Return (X, Y) of the center of cell containing provided text 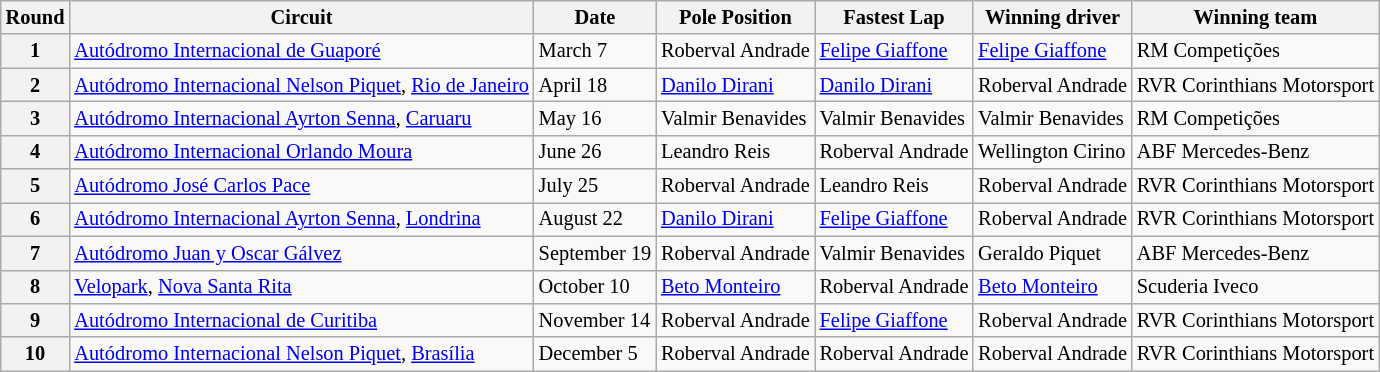
Scuderia Iveco (1256, 287)
June 26 (595, 152)
Autódromo José Carlos Pace (301, 186)
Autódromo Internacional de Curitiba (301, 320)
March 7 (595, 51)
Autódromo Internacional de Guaporé (301, 51)
October 10 (595, 287)
Circuit (301, 17)
Wellington Cirino (1052, 152)
6 (36, 219)
1 (36, 51)
Pole Position (736, 17)
Velopark, Nova Santa Rita (301, 287)
April 18 (595, 85)
Autódromo Internacional Ayrton Senna, Londrina (301, 219)
Autódromo Juan y Oscar Gálvez (301, 253)
Winning team (1256, 17)
10 (36, 354)
Geraldo Piquet (1052, 253)
November 14 (595, 320)
Fastest Lap (894, 17)
Autódromo Internacional Nelson Piquet, Brasília (301, 354)
Autódromo Internacional Orlando Moura (301, 152)
2 (36, 85)
Autódromo Internacional Ayrton Senna, Caruaru (301, 118)
Date (595, 17)
9 (36, 320)
Round (36, 17)
7 (36, 253)
July 25 (595, 186)
Autódromo Internacional Nelson Piquet, Rio de Janeiro (301, 85)
September 19 (595, 253)
May 16 (595, 118)
4 (36, 152)
August 22 (595, 219)
8 (36, 287)
5 (36, 186)
December 5 (595, 354)
Winning driver (1052, 17)
3 (36, 118)
